Determine the [X, Y] coordinate at the center of the cell enclosing the given text.  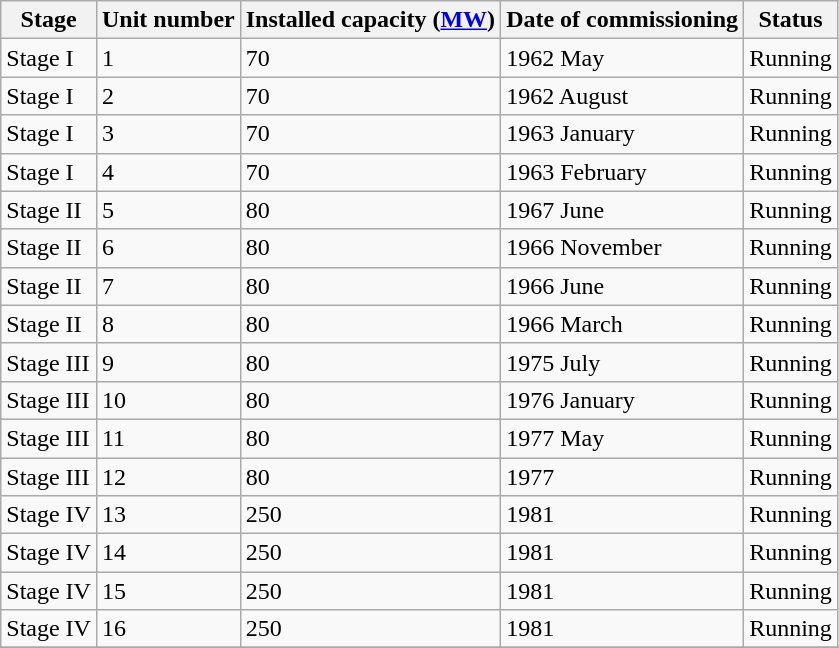
9 [168, 362]
1967 June [622, 210]
1966 November [622, 248]
4 [168, 172]
3 [168, 134]
11 [168, 438]
Unit number [168, 20]
1975 July [622, 362]
Stage [49, 20]
Date of commissioning [622, 20]
6 [168, 248]
1962 May [622, 58]
7 [168, 286]
2 [168, 96]
Status [791, 20]
14 [168, 553]
1966 March [622, 324]
12 [168, 477]
1962 August [622, 96]
1966 June [622, 286]
Installed capacity (MW) [370, 20]
1976 January [622, 400]
16 [168, 629]
1977 [622, 477]
15 [168, 591]
13 [168, 515]
10 [168, 400]
5 [168, 210]
1 [168, 58]
1977 May [622, 438]
1963 February [622, 172]
8 [168, 324]
1963 January [622, 134]
